Scan for the cell matching the given text and deliver its (X, Y) coordinate at center. 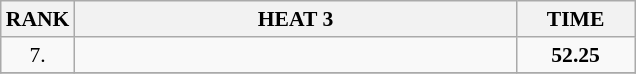
7. (38, 55)
RANK (38, 19)
TIME (576, 19)
52.25 (576, 55)
HEAT 3 (295, 19)
